Locate the cell with the specified text and output its [x, y] center coordinate. 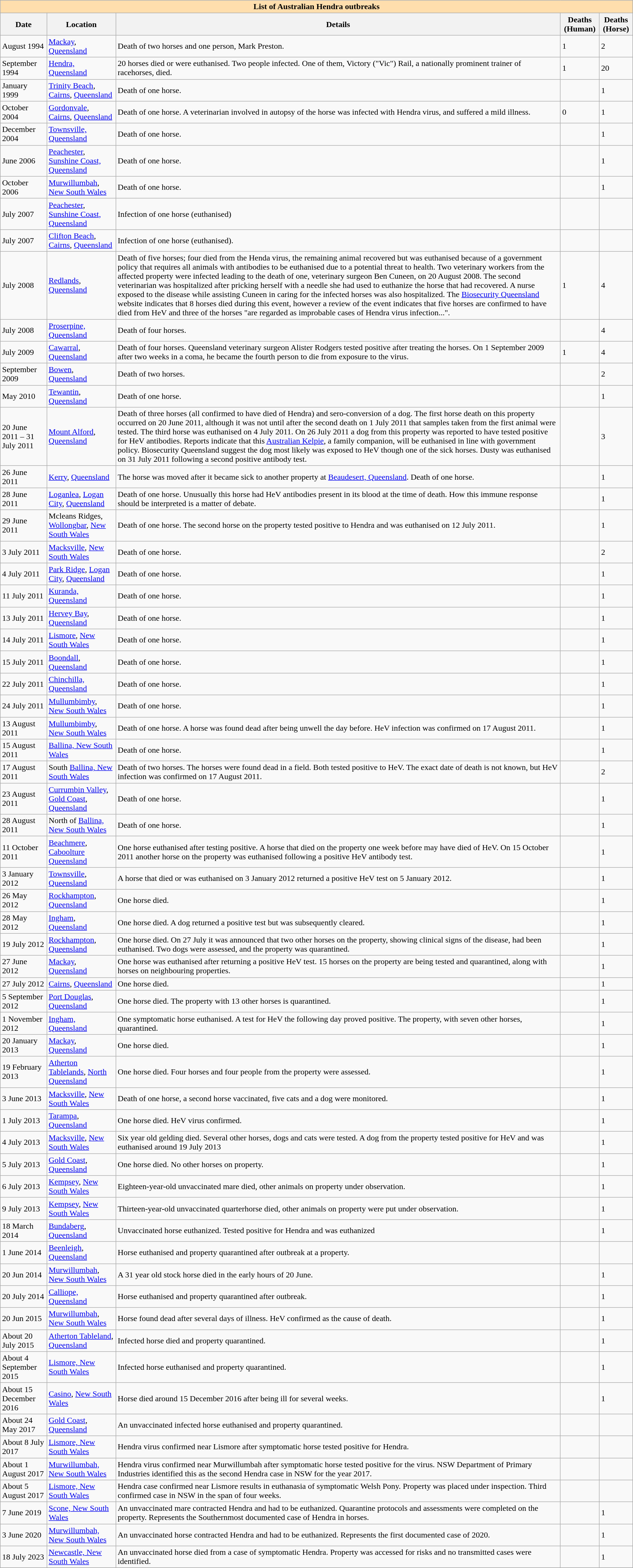
9 July 2013 [24, 1208]
One horse died. Four horses and four people from the property were assessed. [338, 1072]
0 [580, 112]
Beachmere, Caboolture Queensland [81, 852]
1 November 2012 [24, 1023]
20 July 2014 [24, 1296]
19 February 2013 [24, 1072]
An unvaccinated horse contracted Hendra and had to be euthanized. Represents the first documented case of 2020. [338, 1535]
18 March 2014 [24, 1231]
28 June 2011 [24, 499]
6 July 2013 [24, 1187]
Currumbin Valley, Gold Coast, Queensland [81, 799]
Kuranda, Queensland [81, 596]
13 August 2011 [24, 728]
Death of two horses and one person, Mark Preston. [338, 46]
Mcleans Ridges, Wollongbar, New South Wales [81, 525]
Death of one horse. A horse was found dead after being unwell the day before. HeV infection was confirmed on 17 August 2011. [338, 728]
About 1 August 2017 [24, 1469]
26 June 2011 [24, 477]
15 July 2011 [24, 662]
October 2006 [24, 187]
South Ballina, New South Wales [81, 772]
4 July 2013 [24, 1143]
11 July 2011 [24, 596]
Hervey Bay, Queensland [81, 618]
Bundaberg, Queensland [81, 1231]
Casino, New South Wales [81, 1398]
Cairns, Queensland [81, 984]
Kerry, Queensland [81, 477]
4 July 2011 [24, 574]
September 1994 [24, 68]
Death of two horses. [338, 374]
July 2009 [24, 353]
11 October 2011 [24, 852]
Details [338, 24]
Cawarral, Queensland [81, 353]
17 August 2011 [24, 772]
Infected horse euthanised and property quarantined. [338, 1367]
Infected horse died and property quarantined. [338, 1340]
26 May 2012 [24, 901]
5 September 2012 [24, 1001]
20 June 2011 – 31 July 2011 [24, 436]
Horse died around 15 December 2016 after being ill for several weeks. [338, 1398]
3 June 2013 [24, 1098]
Beenleigh, Queensland [81, 1252]
Location [81, 24]
Newcastle, New South Wales [81, 1557]
Deaths (Human) [580, 24]
October 2004 [24, 112]
January 1999 [24, 90]
Scone, New South Wales [81, 1513]
Boondall, Queensland [81, 662]
13 July 2011 [24, 618]
A 31 year old stock horse died in the early hours of 20 June. [338, 1275]
Infection of one horse (euthanised) [338, 214]
Horse euthanised and property quarantined after outbreak at a property. [338, 1252]
One horse died. A dog returned a positive test but was subsequently cleared. [338, 922]
About 5 August 2017 [24, 1491]
About 4 September 2015 [24, 1367]
Trinity Beach, Cairns, Queensland [81, 90]
20 horses died or were euthanised. Two people infected. One of them, Victory ("Vic") Rail, a nationally prominent trainer of racehorses, died. [338, 68]
Death of four horses. [338, 330]
20 January 2013 [24, 1045]
Proserpine, Queensland [81, 330]
The horse was moved after it became sick to another property at Beaudesert, Queensland. Death of one horse. [338, 477]
Deaths (Horse) [616, 24]
August 1994 [24, 46]
Atherton Tableland, Queensland [81, 1340]
28 May 2012 [24, 922]
Chinchilla, Queensland [81, 684]
7 June 2019 [24, 1513]
27 June 2012 [24, 966]
Eighteen-year-old unvaccinated mare died, other animals on property under observation. [338, 1187]
5 July 2013 [24, 1164]
Thirteen-year-old unvaccinated quarterhorse died, other animals on property were put under observation. [338, 1208]
About 8 July 2017 [24, 1447]
Calliope, Queensland [81, 1296]
Infection of one horse (euthanised). [338, 240]
September 2009 [24, 374]
One horse died. No other horses on property. [338, 1164]
15 August 2011 [24, 750]
3 [616, 436]
Port Douglas, Queensland [81, 1001]
Mount Alford, Queensland [81, 436]
3 June 2020 [24, 1535]
1 July 2013 [24, 1120]
Redlands, Queensland [81, 285]
Ballina, New South Wales [81, 750]
A horse that died or was euthanised on 3 January 2012 returned a positive HeV test on 5 January 2012. [338, 878]
18 July 2023 [24, 1557]
22 July 2011 [24, 684]
Death of one horse, a second horse vaccinated, five cats and a dog were monitored. [338, 1098]
Bowen, Queensland [81, 374]
Atherton Tablelands, North Queensland [81, 1072]
An unvaccinated infected horse euthanised and property quarantined. [338, 1425]
May 2010 [24, 396]
One symptomatic horse euthanised. A test for HeV the following day proved positive. The property, with seven other horses, quarantined. [338, 1023]
About 15 December 2016 [24, 1398]
20 Jun 2014 [24, 1275]
27 July 2012 [24, 984]
19 July 2012 [24, 945]
Date [24, 24]
Park Ridge, Logan City, Queensland [81, 574]
Clifton Beach, Cairns, Queensland [81, 240]
Tarampa, Queensland [81, 1120]
Death of one horse. A veterinarian involved in autopsy of the horse was infected with Hendra virus, and suffered a mild illness. [338, 112]
Tewantin, Queensland [81, 396]
June 2006 [24, 161]
20 Jun 2015 [24, 1319]
Horse euthanised and property quarantined after outbreak. [338, 1296]
One horse died. HeV virus confirmed. [338, 1120]
About 24 May 2017 [24, 1425]
December 2004 [24, 134]
23 August 2011 [24, 799]
Gordonvale, Cairns, Queensland [81, 112]
North of Ballina, New South Wales [81, 825]
Loganlea, Logan City, Queensland [81, 499]
Hendra, Queensland [81, 68]
An unvaccinated horse died from a case of symptomatic Hendra. Property was accessed for risks and no transmitted cases were identified. [338, 1557]
20 [616, 68]
14 July 2011 [24, 640]
About 20 July 2015 [24, 1340]
List of Australian Hendra outbreaks [316, 7]
Unvaccinated horse euthanized. Tested positive for Hendra and was euthanized [338, 1231]
Death of one horse. The second horse on the property tested positive to Hendra and was euthanised on 12 July 2011. [338, 525]
3 January 2012 [24, 878]
1 June 2014 [24, 1252]
Hendra virus confirmed near Lismore after symptomatic horse tested positive for Hendra. [338, 1447]
24 July 2011 [24, 706]
One horse died. The property with 13 other horses is quarantined. [338, 1001]
29 June 2011 [24, 525]
3 July 2011 [24, 552]
Horse found dead after several days of illness. HeV confirmed as the cause of death. [338, 1319]
28 August 2011 [24, 825]
